Capture the cell that displays the provided text and extract its [x, y] central coordinate. 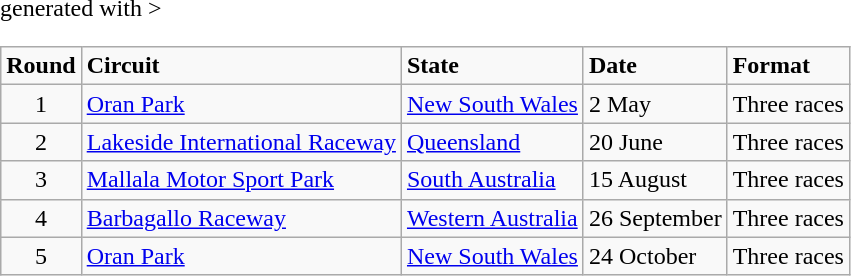
Queensland [492, 142]
2 May [655, 104]
24 October [655, 256]
Barbagallo Raceway [241, 218]
Western Australia [492, 218]
Format [788, 66]
Date [655, 66]
Lakeside International Raceway [241, 142]
5 [41, 256]
3 [41, 180]
Circuit [241, 66]
State [492, 66]
Mallala Motor Sport Park [241, 180]
South Australia [492, 180]
1 [41, 104]
2 [41, 142]
26 September [655, 218]
20 June [655, 142]
15 August [655, 180]
Round [41, 66]
4 [41, 218]
